Pinpoint the cell where the given text exists, returning its [x, y] midpoint coordinate. 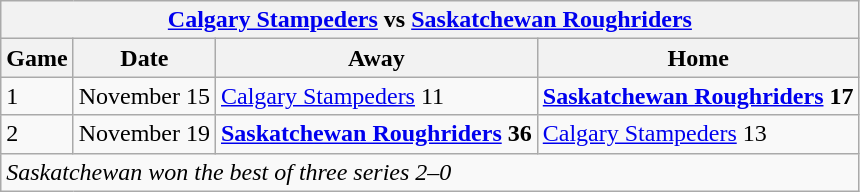
Game [37, 58]
Saskatchewan won the best of three series 2–0 [430, 172]
1 [37, 96]
Saskatchewan Roughriders 17 [698, 96]
Calgary Stampeders 13 [698, 134]
Date [144, 58]
November 19 [144, 134]
November 15 [144, 96]
Calgary Stampeders 11 [376, 96]
Away [376, 58]
Calgary Stampeders vs Saskatchewan Roughriders [430, 20]
2 [37, 134]
Home [698, 58]
Saskatchewan Roughriders 36 [376, 134]
